Return (X, Y) of the center of cell containing provided text 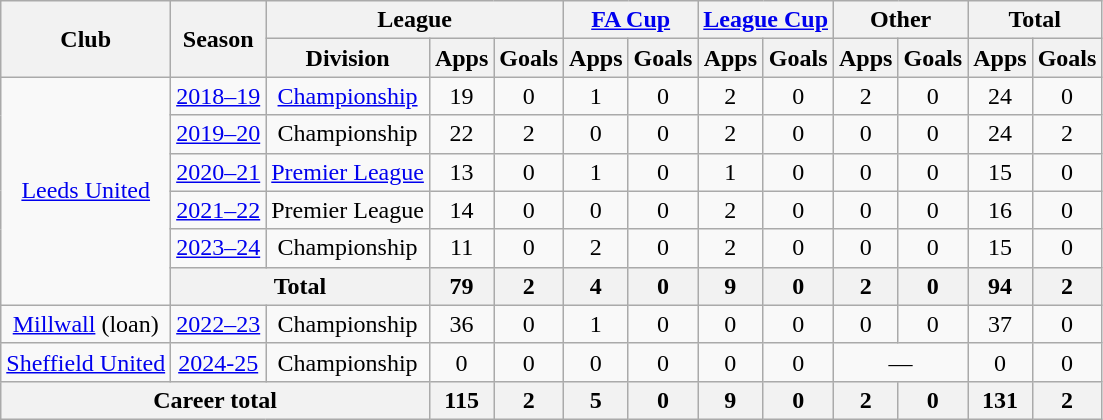
14 (461, 210)
94 (1000, 286)
League Cup (766, 20)
Season (218, 39)
115 (461, 400)
79 (461, 286)
2024-25 (218, 362)
131 (1000, 400)
2023–24 (218, 248)
2022–23 (218, 324)
19 (461, 96)
5 (596, 400)
Sheffield United (86, 362)
2021–22 (218, 210)
22 (461, 134)
2019–20 (218, 134)
4 (596, 286)
Division (348, 58)
37 (1000, 324)
League (415, 20)
— (901, 362)
Club (86, 39)
2020–21 (218, 172)
Other (901, 20)
16 (1000, 210)
FA Cup (631, 20)
Leeds United (86, 191)
13 (461, 172)
2018–19 (218, 96)
36 (461, 324)
11 (461, 248)
Millwall (loan) (86, 324)
Career total (216, 400)
